Search for the cell housing the specified text and yield its [X, Y] center coordinate. 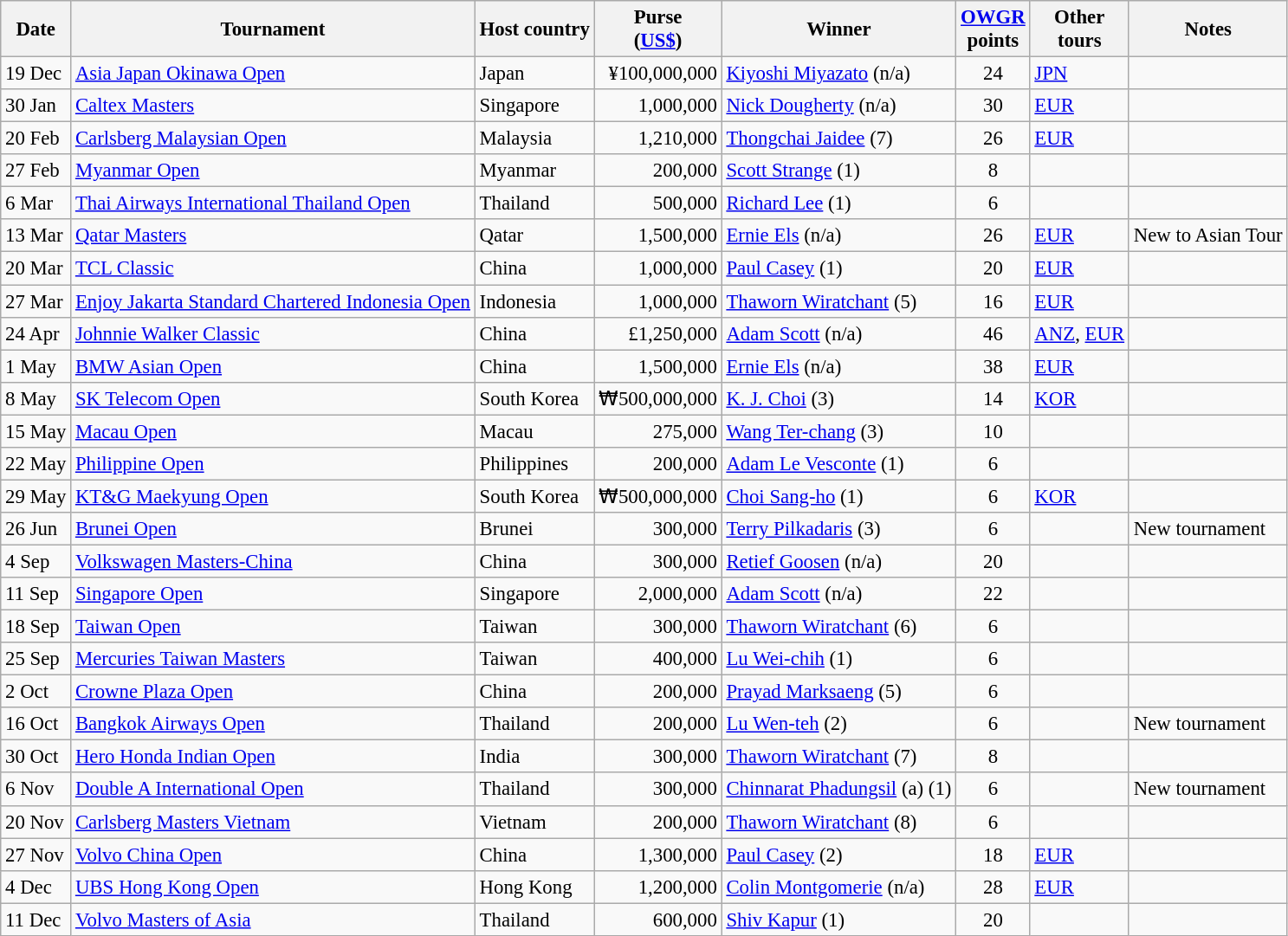
30 Jan [36, 106]
Asia Japan Okinawa Open [274, 74]
Winner [838, 29]
Carlsberg Malaysian Open [274, 139]
22 [993, 594]
BMW Asian Open [274, 366]
Thaworn Wiratchant (8) [838, 822]
38 [993, 366]
25 Sep [36, 659]
SK Telecom Open [274, 398]
Shiv Kapur (1) [838, 920]
6 Nov [36, 790]
Notes [1207, 29]
Paul Casey (2) [838, 855]
Wang Ter-chang (3) [838, 431]
Hong Kong [534, 887]
Chinnarat Phadungsil (a) (1) [838, 790]
Lu Wen-teh (2) [838, 724]
Kiyoshi Miyazato (n/a) [838, 74]
8 May [36, 398]
4 Dec [36, 887]
Double A International Open [274, 790]
6 Mar [36, 203]
Date [36, 29]
24 Apr [36, 333]
Nick Dougherty (n/a) [838, 106]
Indonesia [534, 301]
10 [993, 431]
UBS Hong Kong Open [274, 887]
1 May [36, 366]
Philippine Open [274, 464]
20 Feb [36, 139]
15 May [36, 431]
27 Feb [36, 171]
1,200,000 [658, 887]
11 Sep [36, 594]
Crowne Plaza Open [274, 692]
Volkswagen Masters-China [274, 561]
22 May [36, 464]
£1,250,000 [658, 333]
20 Mar [36, 268]
Japan [534, 74]
Mercuries Taiwan Masters [274, 659]
New to Asian Tour [1207, 236]
Myanmar Open [274, 171]
28 [993, 887]
400,000 [658, 659]
1,300,000 [658, 855]
26 Jun [36, 529]
Brunei [534, 529]
19 Dec [36, 74]
ANZ, EUR [1079, 333]
Caltex Masters [274, 106]
Prayad Marksaeng (5) [838, 692]
18 [993, 855]
Thongchai Jaidee (7) [838, 139]
Johnnie Walker Classic [274, 333]
Enjoy Jakarta Standard Chartered Indonesia Open [274, 301]
30 [993, 106]
24 [993, 74]
4 Sep [36, 561]
500,000 [658, 203]
13 Mar [36, 236]
¥100,000,000 [658, 74]
11 Dec [36, 920]
Malaysia [534, 139]
Terry Pilkadaris (3) [838, 529]
Thaworn Wiratchant (5) [838, 301]
27 Nov [36, 855]
OWGRpoints [993, 29]
Carlsberg Masters Vietnam [274, 822]
Scott Strange (1) [838, 171]
29 May [36, 496]
KT&G Maekyung Open [274, 496]
Paul Casey (1) [838, 268]
Host country [534, 29]
Othertours [1079, 29]
Qatar Masters [274, 236]
Macau [534, 431]
TCL Classic [274, 268]
K. J. Choi (3) [838, 398]
Thai Airways International Thailand Open [274, 203]
Taiwan Open [274, 627]
Colin Montgomerie (n/a) [838, 887]
Bangkok Airways Open [274, 724]
275,000 [658, 431]
46 [993, 333]
Myanmar [534, 171]
Philippines [534, 464]
Thaworn Wiratchant (6) [838, 627]
14 [993, 398]
Macau Open [274, 431]
Hero Honda Indian Open [274, 757]
16 Oct [36, 724]
Choi Sang-ho (1) [838, 496]
Thaworn Wiratchant (7) [838, 757]
Singapore Open [274, 594]
18 Sep [36, 627]
20 Nov [36, 822]
2 Oct [36, 692]
Qatar [534, 236]
Brunei Open [274, 529]
Volvo Masters of Asia [274, 920]
Richard Lee (1) [838, 203]
Tournament [274, 29]
Purse(US$) [658, 29]
27 Mar [36, 301]
Retief Goosen (n/a) [838, 561]
600,000 [658, 920]
India [534, 757]
1,210,000 [658, 139]
Lu Wei-chih (1) [838, 659]
Vietnam [534, 822]
Volvo China Open [274, 855]
2,000,000 [658, 594]
30 Oct [36, 757]
16 [993, 301]
Adam Le Vesconte (1) [838, 464]
JPN [1079, 74]
